Extract the [x, y] coordinate from the center of the cell holding the provided text.  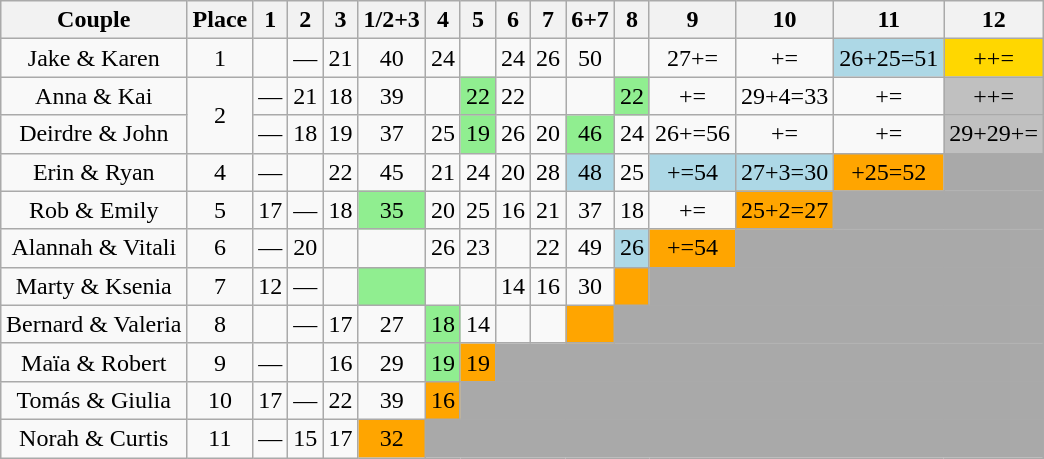
23 [478, 248]
Place [220, 20]
1/2+3 [392, 20]
Erin & Ryan [94, 172]
27 [392, 324]
28 [548, 172]
49 [590, 248]
6+7 [590, 20]
Bernard & Valeria [94, 324]
Norah & Curtis [94, 438]
27+= [692, 58]
27+3=30 [785, 172]
Tomás & Giulia [94, 400]
26+25=51 [889, 58]
Alannah & Vitali [94, 248]
Anna & Kai [94, 96]
3 [340, 20]
25+2=27 [785, 210]
Marty & Ksenia [94, 286]
+25=52 [889, 172]
40 [392, 58]
45 [392, 172]
46 [590, 134]
Rob & Emily [94, 210]
29 [392, 362]
30 [590, 286]
29+29+= [994, 134]
50 [590, 58]
Jake & Karen [94, 58]
29+4=33 [785, 96]
35 [392, 210]
32 [392, 438]
Couple [94, 20]
48 [590, 172]
Deirdre & John [94, 134]
26+=56 [692, 134]
15 [306, 438]
Maïa & Robert [94, 362]
